Detect which cell encompasses the target text, then output its (x, y) center coordinate. 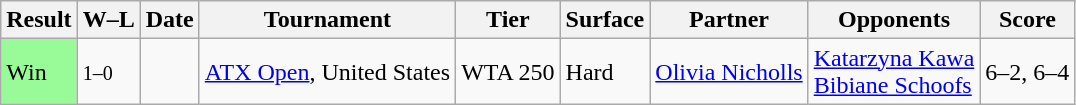
Tier (508, 20)
Olivia Nicholls (729, 72)
Result (39, 20)
Hard (605, 72)
Win (39, 72)
WTA 250 (508, 72)
Partner (729, 20)
Tournament (327, 20)
Surface (605, 20)
Katarzyna Kawa Bibiane Schoofs (894, 72)
6–2, 6–4 (1028, 72)
1–0 (108, 72)
Opponents (894, 20)
ATX Open, United States (327, 72)
Score (1028, 20)
Date (170, 20)
W–L (108, 20)
